Identify which cell holds the provided text, then report its [X, Y] central coordinate. 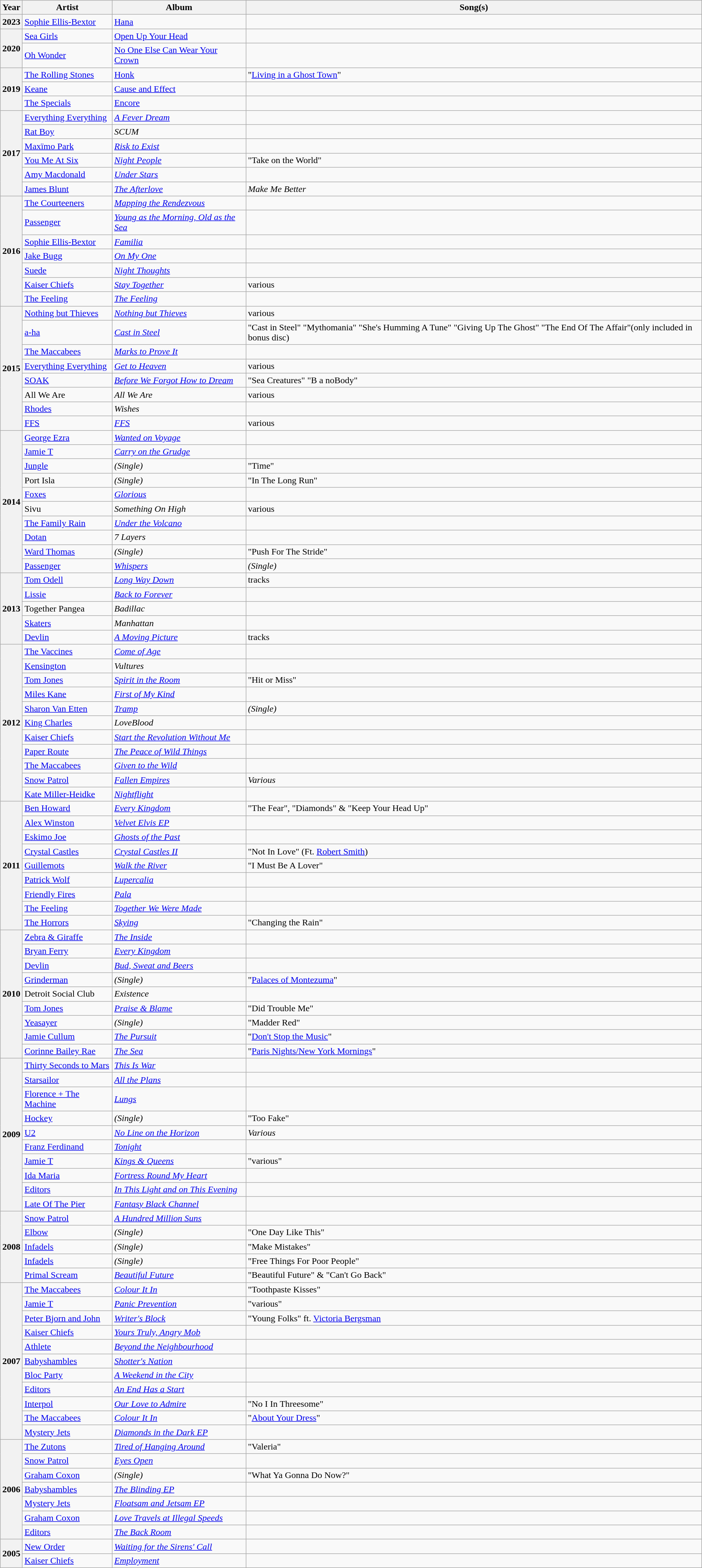
You Me At Six [67, 160]
2020 [11, 48]
Spirit in the Room [179, 680]
Waiting for the Sirens' Call [179, 1546]
2019 [11, 89]
A Weekend in the City [179, 1375]
2010 [11, 994]
Lissie [67, 594]
"About Your Dress" [474, 1418]
Kings & Queens [179, 1161]
Artist [67, 7]
Oh Wonder [67, 55]
All the Plans [179, 1079]
Stay Together [179, 285]
"Beautiful Future" & "Can't Go Back" [474, 1275]
Kensington [67, 666]
"No I In Threesome" [474, 1404]
The Peace of Wild Things [179, 751]
Port Isla [67, 480]
Manhattan [179, 623]
Athlete [67, 1346]
Song(s) [474, 7]
Walk the River [179, 865]
Ida Maria [67, 1175]
Kate Miller-Heidke [67, 794]
Rhodes [67, 409]
Before We Forgot How to Dream [179, 380]
The Horrors [67, 923]
"I Must Be A Lover" [474, 865]
In This Light and on This Evening [179, 1190]
Wishes [179, 409]
Sea Girls [67, 36]
The Blinding EP [179, 1489]
Wanted on Voyage [179, 438]
Under Stars [179, 174]
Alex Winston [67, 823]
Bryan Ferry [67, 951]
"Make Mistakes" [474, 1247]
7 Layers [179, 537]
"Free Things For Poor People" [474, 1261]
Maxïmo Park [67, 146]
Suede [67, 270]
Marks to Prove It [179, 352]
Sivu [67, 509]
U2 [67, 1133]
LoveBlood [179, 723]
"Young Folks" ft. Victoria Bergsman [474, 1318]
2009 [11, 1135]
Guillemots [67, 865]
Lungs [179, 1099]
Risk to Exist [179, 146]
The Courteeners [67, 203]
Ward Thomas [67, 552]
Start the Revolution Without Me [179, 737]
Detroit Social Club [67, 994]
Bud, Sweat and Beers [179, 965]
Fortress Round My Heart [179, 1175]
"Take on the World" [474, 160]
A Moving Picture [179, 637]
Together Pangea [67, 609]
Vultures [179, 666]
Back to Forever [179, 594]
"Don't Stop the Music" [474, 1037]
Keane [67, 89]
"One Day Like This" [474, 1232]
First of My Kind [179, 694]
2013 [11, 609]
Ben Howard [67, 808]
Ghosts of the Past [179, 837]
Pala [179, 894]
Mapping the Rendezvous [179, 203]
Existence [179, 994]
Love Travels at Illegal Speeds [179, 1518]
Employment [179, 1561]
The Family Rain [67, 523]
Floatsam and Jetsam EP [179, 1504]
Thirty Seconds to Mars [67, 1065]
Eyes Open [179, 1461]
This Is War [179, 1065]
Corinne Bailey Rae [67, 1051]
Nightflight [179, 794]
"Push For The Stride" [474, 552]
Given to the Wild [179, 766]
Miles Kane [67, 694]
2017 [11, 153]
Writer's Block [179, 1318]
New Order [67, 1546]
"What Ya Gonna Do Now?" [474, 1475]
Tramp [179, 709]
Diamonds in the Dark EP [179, 1432]
Jungle [67, 466]
"Time" [474, 466]
Night People [179, 160]
"In The Long Run" [474, 480]
Yours Truly, Angry Mob [179, 1332]
Crystal Castles II [179, 851]
An End Has a Start [179, 1390]
Late Of The Pier [67, 1204]
Young as the Morning, Old as the Sea [179, 223]
2012 [11, 723]
"Toothpaste Kisses" [474, 1289]
"The Fear", "Diamonds" & "Keep Your Head Up" [474, 808]
Encore [179, 103]
2014 [11, 502]
Franz Ferdinand [67, 1147]
"Paris Nights/New York Mornings" [474, 1051]
"Did Trouble Me" [474, 1008]
"Hit or Miss" [474, 680]
Year [11, 7]
a-ha [67, 332]
The Rolling Stones [67, 75]
Carry on the Grudge [179, 452]
Elbow [67, 1232]
The Afterlove [179, 189]
No Line on the Horizon [179, 1133]
No One Else Can Wear Your Crown [179, 55]
2005 [11, 1553]
Long Way Down [179, 580]
The Sea [179, 1051]
The Inside [179, 937]
Rat Boy [67, 132]
James Blunt [67, 189]
Patrick Wolf [67, 880]
Paper Route [67, 751]
Our Love to Admire [179, 1404]
Jake Bugg [67, 256]
Peter Bjorn and John [67, 1318]
The Pursuit [179, 1037]
Dotan [67, 537]
Skaters [67, 623]
SCUM [179, 132]
Under the Volcano [179, 523]
Velvet Elvis EP [179, 823]
Glorious [179, 495]
Interpol [67, 1404]
2006 [11, 1489]
On My One [179, 256]
2016 [11, 251]
"Sea Creatures" "B a noBody" [474, 380]
Grinderman [67, 980]
A Hundred Million Suns [179, 1218]
The Vaccines [67, 651]
"Not In Love" (Ft. Robert Smith) [474, 851]
King Charles [67, 723]
Friendly Fires [67, 894]
Hana [179, 22]
A Fever Dream [179, 117]
Cause and Effect [179, 89]
"Madder Red" [474, 1022]
"Too Fake" [474, 1118]
Foxes [67, 495]
Open Up Your Head [179, 36]
Skying [179, 923]
Hockey [67, 1118]
Come of Age [179, 651]
The Back Room [179, 1532]
SOAK [67, 380]
Tired of Hanging Around [179, 1447]
2015 [11, 368]
Something On High [179, 509]
Florence + The Machine [67, 1099]
2008 [11, 1247]
"Palaces of Montezuma" [474, 980]
Beautiful Future [179, 1275]
Cast in Steel [179, 332]
The Specials [67, 103]
Fallen Empires [179, 780]
Fantasy Black Channel [179, 1204]
Primal Scream [67, 1275]
Get to Heaven [179, 366]
"Valeria" [474, 1447]
Amy Macdonald [67, 174]
2007 [11, 1361]
Whispers [179, 566]
"Changing the Rain" [474, 923]
Lupercalia [179, 880]
Tonight [179, 1147]
Praise & Blame [179, 1008]
Beyond the Neighbourhood [179, 1346]
Panic Prevention [179, 1304]
"Cast in Steel" "Mythomania" "She's Humming A Tune" "Giving Up The Ghost" "The End Of The Affair"(only included in bonus disc) [474, 332]
Night Thoughts [179, 270]
Zebra & Giraffe [67, 937]
Badillac [179, 609]
2011 [11, 865]
Make Me Better [474, 189]
2023 [11, 22]
The Zutons [67, 1447]
Yeasayer [67, 1022]
Familia [179, 242]
Crystal Castles [67, 851]
Together We Were Made [179, 908]
George Ezra [67, 438]
Sharon Van Etten [67, 709]
Starsailor [67, 1079]
Eskimo Joe [67, 837]
Tom Odell [67, 580]
"Living in a Ghost Town" [474, 75]
Jamie Cullum [67, 1037]
Shotter's Nation [179, 1361]
Honk [179, 75]
Bloc Party [67, 1375]
Album [179, 7]
